Extract the (x, y) coordinate from the center of the cell holding the provided text.  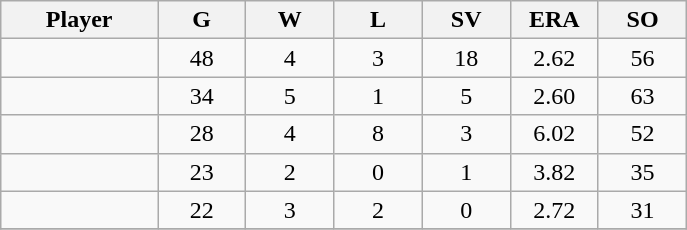
2.60 (554, 96)
SO (642, 20)
35 (642, 172)
3.82 (554, 172)
18 (466, 58)
22 (202, 210)
63 (642, 96)
2.72 (554, 210)
56 (642, 58)
2.62 (554, 58)
31 (642, 210)
Player (80, 20)
SV (466, 20)
52 (642, 134)
48 (202, 58)
34 (202, 96)
23 (202, 172)
W (290, 20)
28 (202, 134)
6.02 (554, 134)
ERA (554, 20)
8 (378, 134)
G (202, 20)
L (378, 20)
